Identify which cell holds the provided text, then report its (x, y) central coordinate. 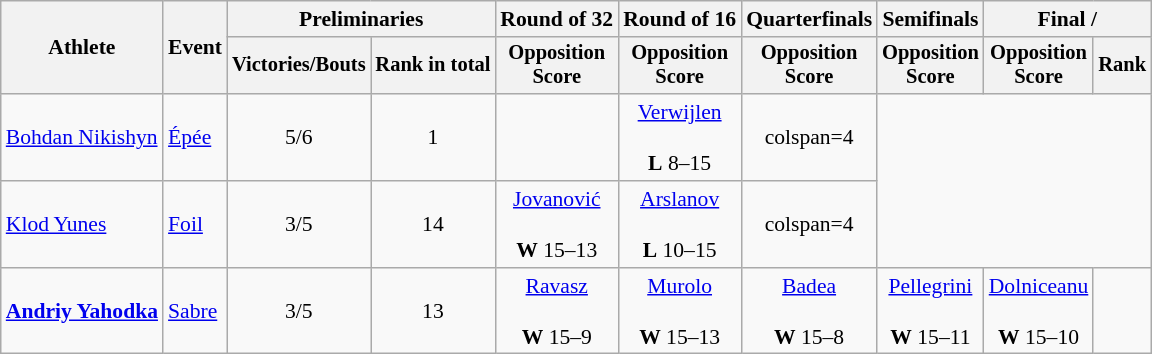
JovanovićW 15–13 (556, 224)
ArslanovL 10–15 (680, 224)
Rank (1122, 66)
Épée (195, 138)
Preliminaries (361, 19)
1 (432, 138)
Quarterfinals (809, 19)
Round of 16 (680, 19)
5/6 (298, 138)
VerwijlenL 8–15 (680, 138)
Round of 32 (556, 19)
3/5 (298, 224)
Victories/Bouts (298, 66)
Final / (1068, 19)
Event (195, 48)
Foil (195, 224)
Athlete (82, 48)
Semifinals (930, 19)
Rank in total (432, 66)
Klod Yunes (82, 224)
Bohdan Nikishyn (82, 138)
14 (432, 224)
